For the text-containing cell, return its midpoint in [x, y] coordinate format. 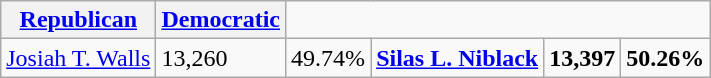
50.26% [666, 58]
49.74% [328, 58]
Republican [78, 20]
13,397 [582, 58]
Silas L. Niblack [458, 58]
13,260 [221, 58]
Democratic [221, 20]
Josiah T. Walls [78, 58]
